Scan for the cell matching the given text and deliver its [x, y] coordinate at center. 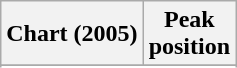
Chart (2005) [72, 34]
Peak position [189, 34]
